From the cell containing the given text, extract its center point as [x, y] coordinate. 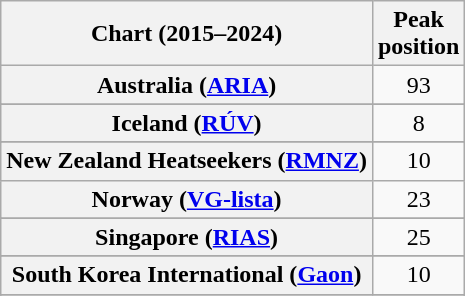
Singapore (RIAS) [187, 237]
New Zealand Heatseekers (RMNZ) [187, 161]
Chart (2015–2024) [187, 34]
93 [418, 85]
Peakposition [418, 34]
8 [418, 123]
23 [418, 199]
South Korea International (Gaon) [187, 275]
25 [418, 237]
Australia (ARIA) [187, 85]
Norway (VG-lista) [187, 199]
Iceland (RÚV) [187, 123]
